Capture the cell that displays the provided text and extract its [x, y] central coordinate. 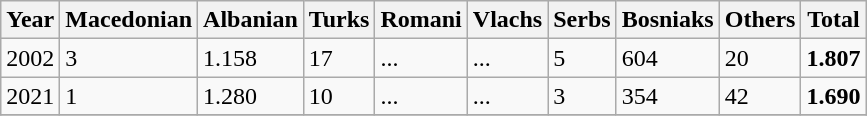
5 [582, 58]
2002 [30, 58]
Turks [339, 20]
Albanian [251, 20]
1.690 [834, 96]
1.807 [834, 58]
Bosniaks [668, 20]
20 [760, 58]
Romani [421, 20]
Vlachs [507, 20]
604 [668, 58]
42 [760, 96]
354 [668, 96]
2021 [30, 96]
Year [30, 20]
Total [834, 20]
1.280 [251, 96]
1 [129, 96]
10 [339, 96]
17 [339, 58]
Serbs [582, 20]
1.158 [251, 58]
Others [760, 20]
Macedonian [129, 20]
